Determine the (x, y) coordinate at the center of the cell enclosing the given text.  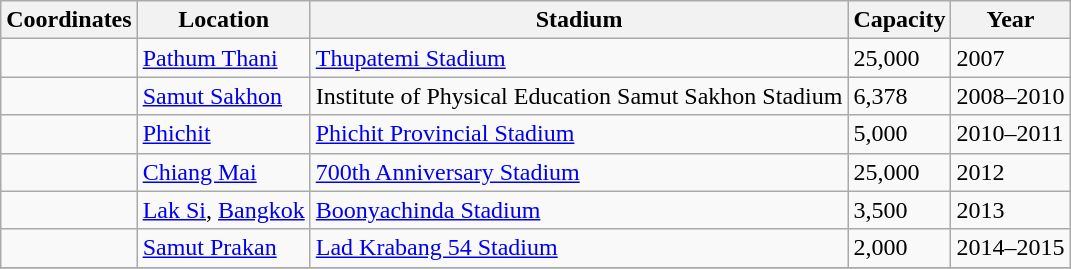
5,000 (900, 134)
2014–2015 (1010, 248)
Samut Sakhon (224, 96)
Capacity (900, 20)
Pathum Thani (224, 58)
Phichit Provincial Stadium (579, 134)
Stadium (579, 20)
Coordinates (69, 20)
6,378 (900, 96)
Boonyachinda Stadium (579, 210)
Lak Si, Bangkok (224, 210)
700th Anniversary Stadium (579, 172)
Chiang Mai (224, 172)
2012 (1010, 172)
Location (224, 20)
2008–2010 (1010, 96)
Lad Krabang 54 Stadium (579, 248)
3,500 (900, 210)
2010–2011 (1010, 134)
Samut Prakan (224, 248)
Thupatemi Stadium (579, 58)
Institute of Physical Education Samut Sakhon Stadium (579, 96)
Phichit (224, 134)
2,000 (900, 248)
2007 (1010, 58)
Year (1010, 20)
2013 (1010, 210)
